Scan for the cell matching the given text and deliver its (x, y) coordinate at center. 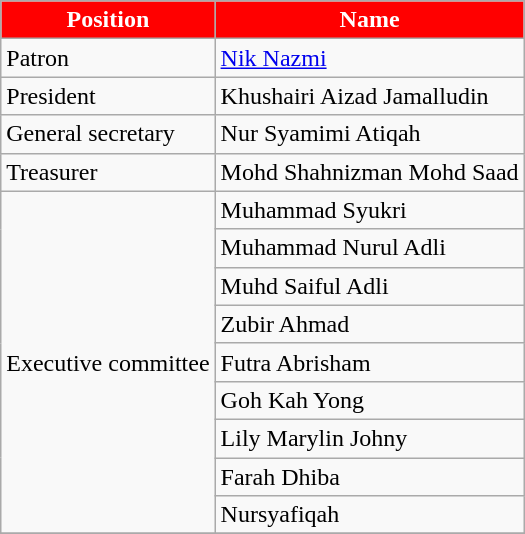
Mohd Shahnizman Mohd Saad (370, 172)
President (108, 96)
Position (108, 20)
Zubir Ahmad (370, 324)
Goh Kah Yong (370, 400)
Muhammad Nurul Adli (370, 248)
General secretary (108, 134)
Treasurer (108, 172)
Lily Marylin Johny (370, 438)
Name (370, 20)
Patron (108, 58)
Farah Dhiba (370, 477)
Nik Nazmi (370, 58)
Nur Syamimi Atiqah (370, 134)
Muhd Saiful Adli (370, 286)
Muhammad Syukri (370, 210)
Executive committee (108, 362)
Futra Abrisham (370, 362)
Khushairi Aizad Jamalludin (370, 96)
Nursyafiqah (370, 515)
